Determine the (X, Y) coordinate at the center of the cell enclosing the given text.  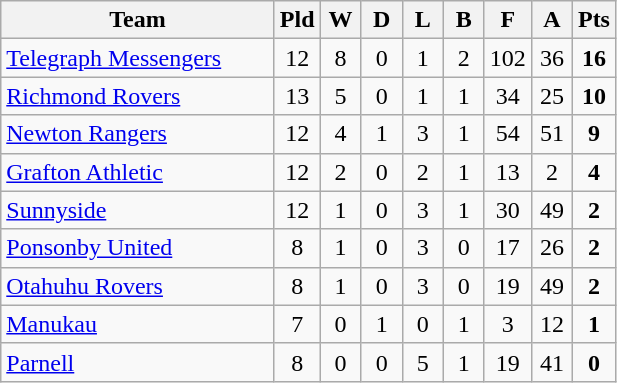
D (382, 20)
F (508, 20)
W (340, 20)
Newton Rangers (138, 134)
Pld (297, 20)
Grafton Athletic (138, 172)
Sunnyside (138, 210)
Telegraph Messengers (138, 58)
L (422, 20)
Pts (594, 20)
7 (297, 324)
54 (508, 134)
B (464, 20)
Team (138, 20)
17 (508, 248)
Ponsonby United (138, 248)
102 (508, 58)
25 (552, 96)
Richmond Rovers (138, 96)
51 (552, 134)
Manukau (138, 324)
26 (552, 248)
10 (594, 96)
16 (594, 58)
Parnell (138, 362)
30 (508, 210)
36 (552, 58)
Otahuhu Rovers (138, 286)
34 (508, 96)
9 (594, 134)
41 (552, 362)
A (552, 20)
